Extract the (X, Y) coordinate from the center of the cell holding the provided text.  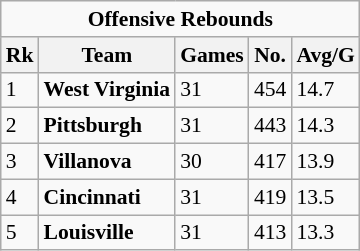
13.3 (325, 233)
Pittsburgh (106, 126)
13.9 (325, 162)
No. (270, 55)
Offensive Rebounds (180, 19)
443 (270, 126)
Rk (20, 55)
Villanova (106, 162)
Games (212, 55)
1 (20, 90)
5 (20, 233)
14.3 (325, 126)
Team (106, 55)
West Virginia (106, 90)
4 (20, 197)
Louisville (106, 233)
3 (20, 162)
14.7 (325, 90)
454 (270, 90)
413 (270, 233)
419 (270, 197)
Cincinnati (106, 197)
417 (270, 162)
Avg/G (325, 55)
2 (20, 126)
30 (212, 162)
13.5 (325, 197)
